From the cell containing the given text, extract its center point as [X, Y] coordinate. 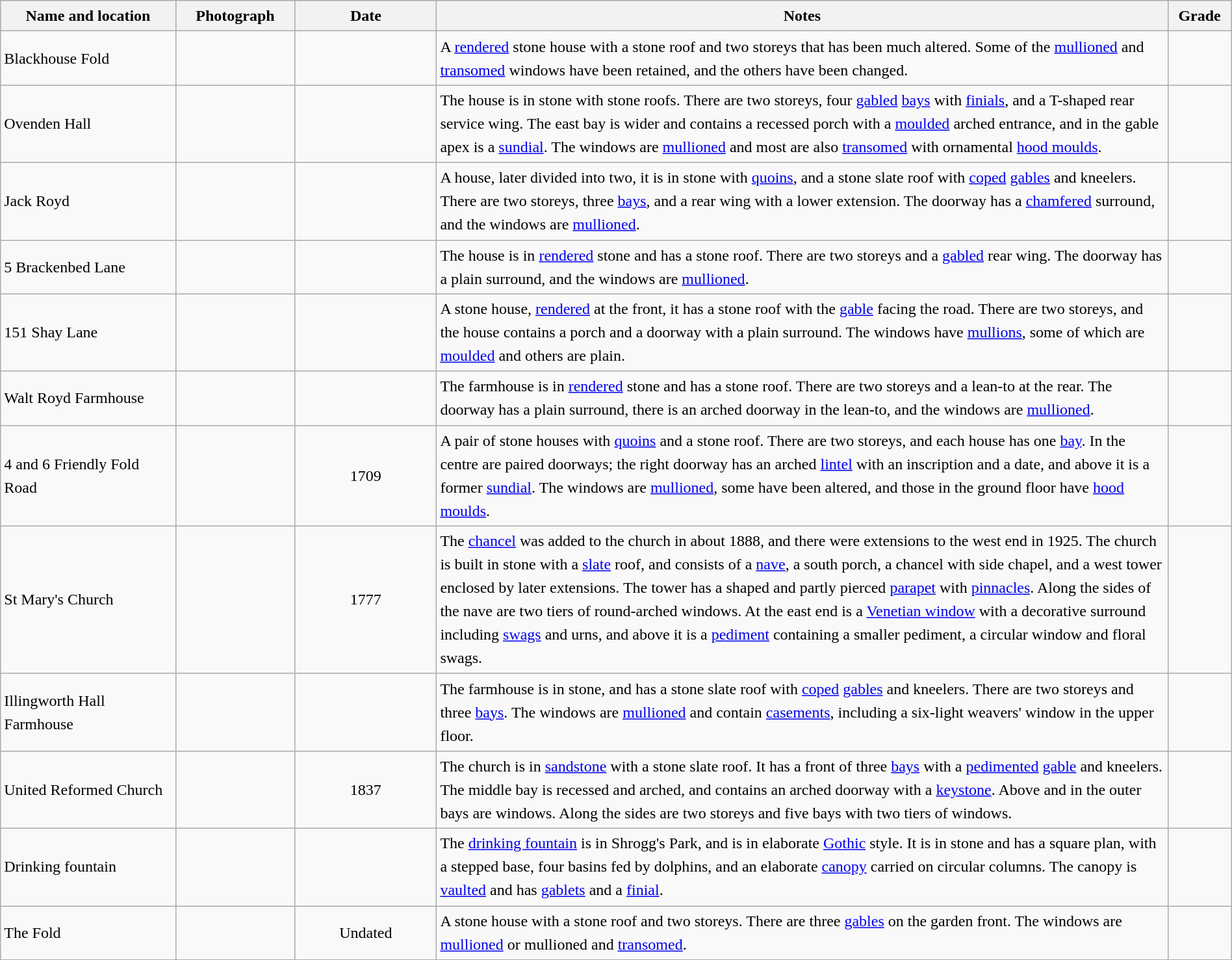
4 and 6 Friendly Fold Road [88, 476]
Walt Royd Farmhouse [88, 398]
Grade [1200, 16]
5 Brackenbed Lane [88, 266]
The Fold [88, 933]
St Mary's Church [88, 599]
1777 [366, 599]
Date [366, 16]
Drinking fountain [88, 867]
Jack Royd [88, 201]
Illingworth Hall Farmhouse [88, 712]
151 Shay Lane [88, 333]
Notes [802, 16]
A stone house with a stone roof and two storeys. There are three gables on the garden front. The windows are mullioned or mullioned and transomed. [802, 933]
Ovenden Hall [88, 123]
1709 [366, 476]
Undated [366, 933]
Name and location [88, 16]
Blackhouse Fold [88, 58]
Photograph [235, 16]
United Reformed Church [88, 789]
1837 [366, 789]
